From the cell containing the given text, extract its center point as [X, Y] coordinate. 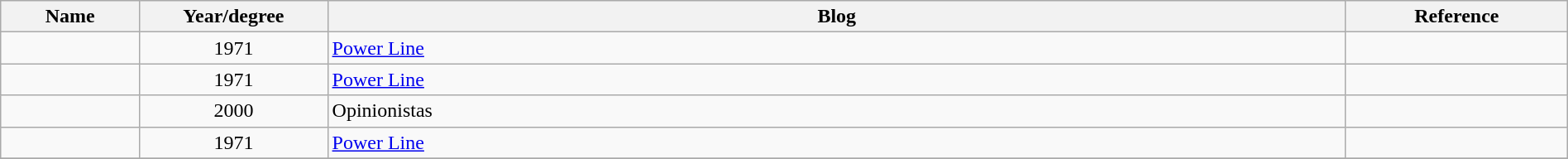
2000 [233, 111]
Reference [1456, 17]
Opinionistas [837, 111]
Name [70, 17]
Blog [837, 17]
Year/degree [233, 17]
